Return [x, y] of the center of cell containing provided text 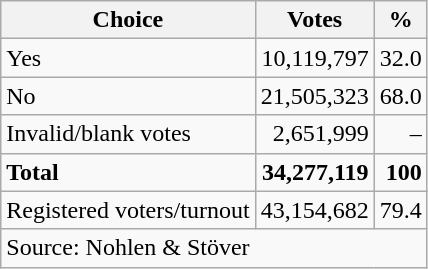
21,505,323 [314, 96]
No [128, 96]
Invalid/blank votes [128, 134]
Source: Nohlen & Stöver [214, 248]
100 [400, 172]
% [400, 20]
Votes [314, 20]
43,154,682 [314, 210]
Yes [128, 58]
34,277,119 [314, 172]
2,651,999 [314, 134]
Registered voters/turnout [128, 210]
Choice [128, 20]
Total [128, 172]
68.0 [400, 96]
32.0 [400, 58]
79.4 [400, 210]
10,119,797 [314, 58]
– [400, 134]
